Determine the [X, Y] coordinate at the center of the cell enclosing the given text.  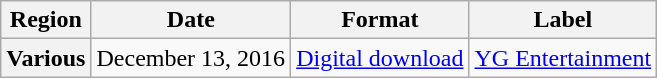
Various [46, 58]
YG Entertainment [563, 58]
Digital download [380, 58]
Label [563, 20]
December 13, 2016 [191, 58]
Format [380, 20]
Date [191, 20]
Region [46, 20]
